Return the (x, y) coordinate for the center point of the cell that contains the specified text.  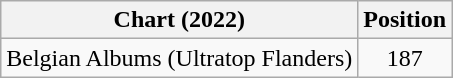
Chart (2022) (180, 20)
Belgian Albums (Ultratop Flanders) (180, 58)
Position (405, 20)
187 (405, 58)
